Find where the given text appears and provide that cell's center as (x, y) coordinate. 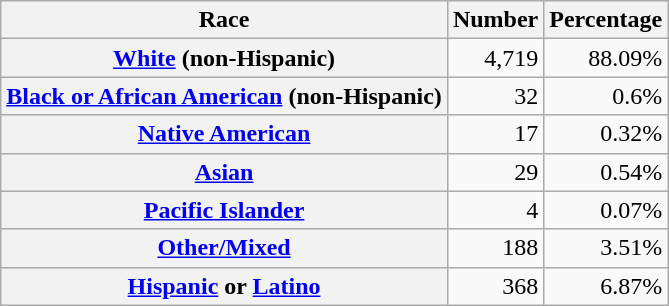
Percentage (606, 20)
32 (495, 96)
3.51% (606, 248)
368 (495, 286)
6.87% (606, 286)
Number (495, 20)
0.32% (606, 134)
188 (495, 248)
0.54% (606, 172)
Native American (224, 134)
0.07% (606, 210)
4,719 (495, 58)
Pacific Islander (224, 210)
17 (495, 134)
Black or African American (non-Hispanic) (224, 96)
Hispanic or Latino (224, 286)
Other/Mixed (224, 248)
0.6% (606, 96)
White (non-Hispanic) (224, 58)
4 (495, 210)
Asian (224, 172)
Race (224, 20)
88.09% (606, 58)
29 (495, 172)
